Return (x, y) of the center of cell containing provided text 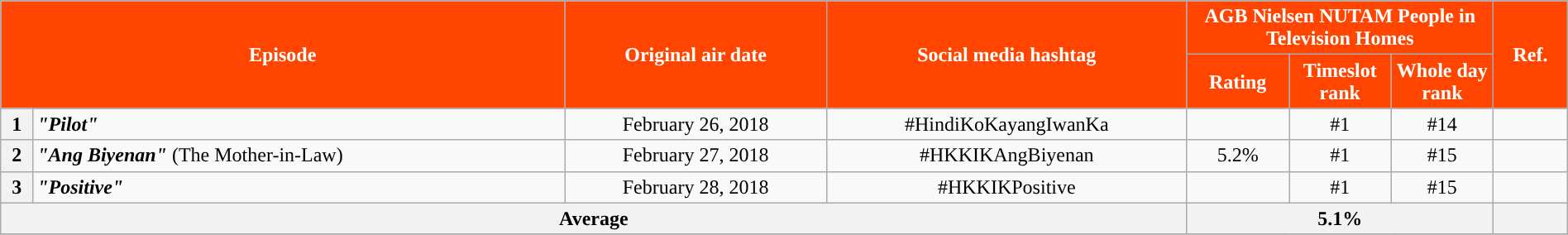
February 27, 2018 (696, 156)
Original air date (696, 55)
#14 (1442, 124)
"Positive" (299, 187)
Ref. (1531, 55)
Timeslotrank (1340, 81)
1 (17, 124)
Whole dayrank (1442, 81)
3 (17, 187)
2 (17, 156)
"Ang Biyenan" (The Mother-in-Law) (299, 156)
AGB Nielsen NUTAM People in Television Homes (1340, 28)
February 26, 2018 (696, 124)
#HindiKoKayangIwanKa (1007, 124)
Average (594, 218)
"Pilot" (299, 124)
#HKKIKPositive (1007, 187)
Social media hashtag (1007, 55)
February 28, 2018 (696, 187)
5.2% (1238, 156)
Episode (283, 55)
5.1% (1340, 218)
Rating (1238, 81)
#HKKIKAngBiyenan (1007, 156)
